Identify which cell holds the provided text, then report its (X, Y) central coordinate. 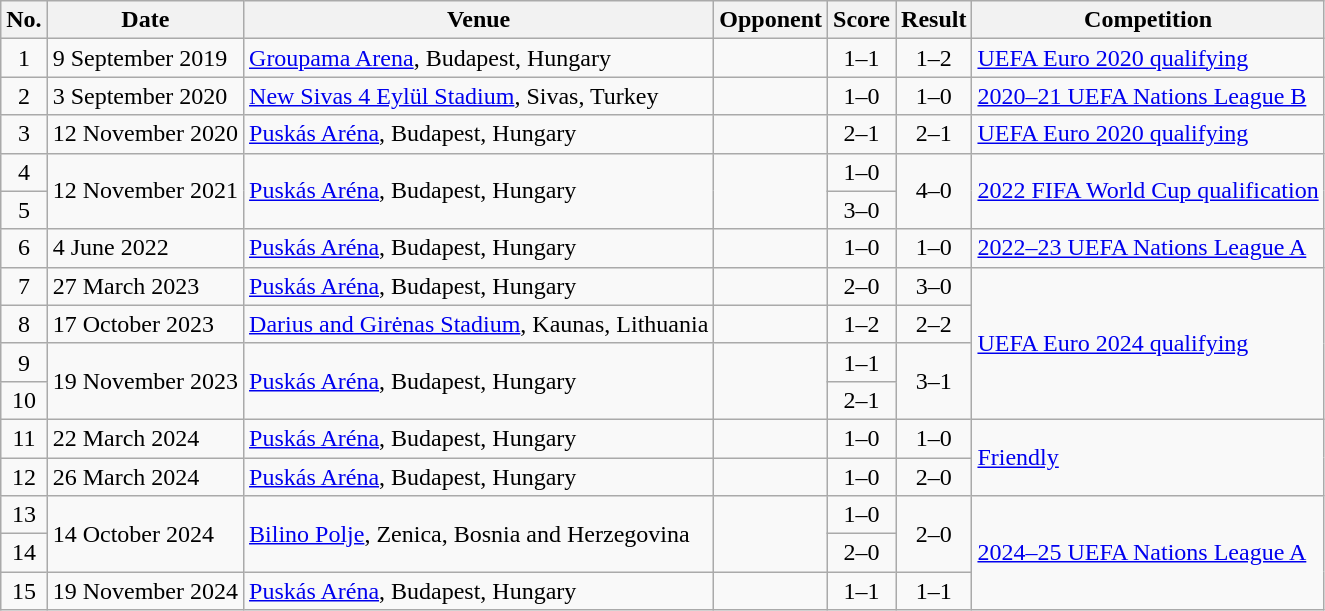
Score (862, 20)
2022 FIFA World Cup qualification (1148, 191)
3 (24, 134)
26 March 2024 (145, 477)
2022–23 UEFA Nations League A (1148, 248)
2024–25 UEFA Nations League A (1148, 553)
Groupama Arena, Budapest, Hungary (479, 58)
Competition (1148, 20)
Date (145, 20)
3 September 2020 (145, 96)
UEFA Euro 2024 qualifying (1148, 343)
2–2 (934, 324)
9 (24, 362)
27 March 2023 (145, 286)
1 (24, 58)
4–0 (934, 191)
15 (24, 591)
14 October 2024 (145, 534)
6 (24, 248)
Darius and Girėnas Stadium, Kaunas, Lithuania (479, 324)
12 (24, 477)
4 (24, 172)
17 October 2023 (145, 324)
22 March 2024 (145, 438)
8 (24, 324)
No. (24, 20)
11 (24, 438)
2020–21 UEFA Nations League B (1148, 96)
3–1 (934, 381)
Venue (479, 20)
14 (24, 553)
19 November 2024 (145, 591)
Friendly (1148, 457)
10 (24, 400)
Opponent (771, 20)
Bilino Polje, Zenica, Bosnia and Herzegovina (479, 534)
New Sivas 4 Eylül Stadium, Sivas, Turkey (479, 96)
13 (24, 515)
9 September 2019 (145, 58)
7 (24, 286)
12 November 2021 (145, 191)
Result (934, 20)
5 (24, 210)
4 June 2022 (145, 248)
19 November 2023 (145, 381)
12 November 2020 (145, 134)
2 (24, 96)
